Extract the [x, y] coordinate from the center of the cell holding the provided text.  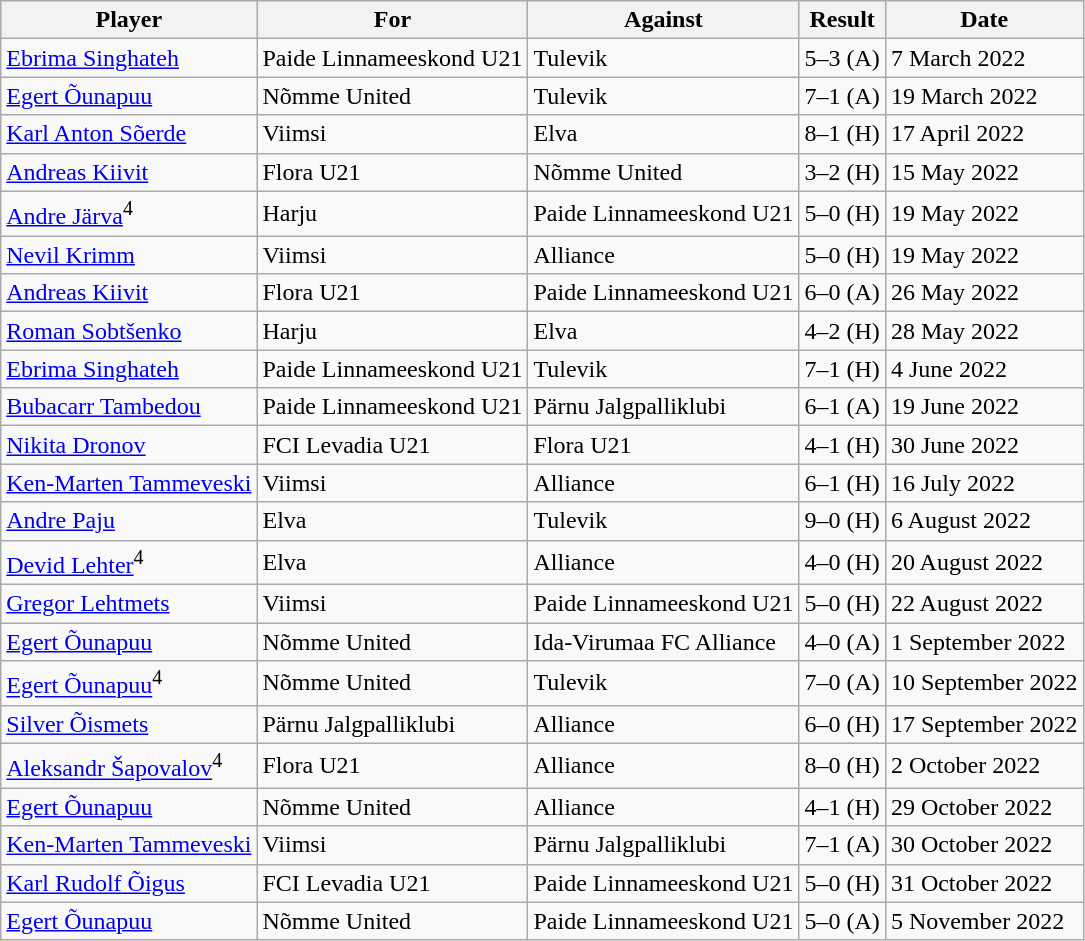
Ida-Virumaa FC Alliance [664, 642]
Karl Rudolf Õigus [129, 883]
17 September 2022 [984, 724]
30 June 2022 [984, 445]
15 May 2022 [984, 172]
Andre Järva4 [129, 214]
6–0 (H) [842, 724]
4 June 2022 [984, 369]
Aleksandr Šapovalov4 [129, 766]
Date [984, 20]
19 June 2022 [984, 407]
2 October 2022 [984, 766]
6 August 2022 [984, 521]
19 March 2022 [984, 96]
3–2 (H) [842, 172]
9–0 (H) [842, 521]
Nikita Dronov [129, 445]
Against [664, 20]
10 September 2022 [984, 684]
6–0 (A) [842, 293]
7–1 (H) [842, 369]
4–0 (A) [842, 642]
29 October 2022 [984, 807]
Karl Anton Sõerde [129, 134]
Devid Lehter4 [129, 562]
6–1 (H) [842, 483]
7–0 (A) [842, 684]
Andre Paju [129, 521]
Roman Sobtšenko [129, 331]
28 May 2022 [984, 331]
8–1 (H) [842, 134]
5 November 2022 [984, 921]
Nevil Krimm [129, 255]
Egert Õunapuu4 [129, 684]
For [392, 20]
17 April 2022 [984, 134]
Gregor Lehtmets [129, 604]
22 August 2022 [984, 604]
30 October 2022 [984, 845]
Player [129, 20]
Result [842, 20]
26 May 2022 [984, 293]
Silver Õismets [129, 724]
6–1 (A) [842, 407]
8–0 (H) [842, 766]
7 March 2022 [984, 58]
Bubacarr Tambedou [129, 407]
4–2 (H) [842, 331]
16 July 2022 [984, 483]
1 September 2022 [984, 642]
31 October 2022 [984, 883]
5–0 (A) [842, 921]
4–0 (H) [842, 562]
5–3 (A) [842, 58]
20 August 2022 [984, 562]
